Identify which cell holds the provided text, then report its [x, y] central coordinate. 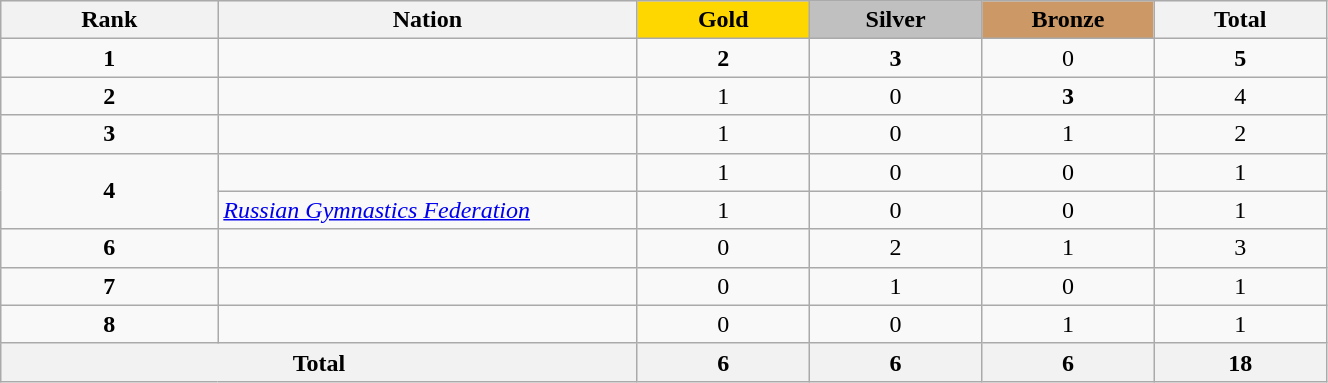
Nation [428, 20]
Silver [895, 20]
Gold [723, 20]
18 [1240, 362]
Rank [110, 20]
Bronze [1068, 20]
8 [110, 324]
5 [1240, 58]
Russian Gymnastics Federation [428, 210]
7 [110, 286]
